Detect which cell encompasses the target text, then output its (x, y) center coordinate. 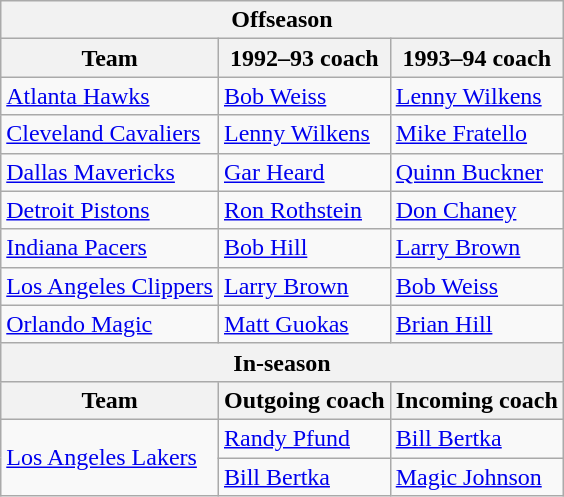
Incoming coach (476, 400)
1993–94 coach (476, 58)
Los Angeles Lakers (110, 457)
Gar Heard (304, 172)
Ron Rothstein (304, 210)
Bob Hill (304, 248)
Outgoing coach (304, 400)
Mike Fratello (476, 134)
Brian Hill (476, 324)
Los Angeles Clippers (110, 286)
Don Chaney (476, 210)
Offseason (282, 20)
Matt Guokas (304, 324)
In-season (282, 362)
Cleveland Cavaliers (110, 134)
Orlando Magic (110, 324)
Detroit Pistons (110, 210)
Quinn Buckner (476, 172)
Randy Pfund (304, 438)
Magic Johnson (476, 477)
1992–93 coach (304, 58)
Indiana Pacers (110, 248)
Dallas Mavericks (110, 172)
Atlanta Hawks (110, 96)
